Extract the (x, y) coordinate from the center of the cell holding the provided text.  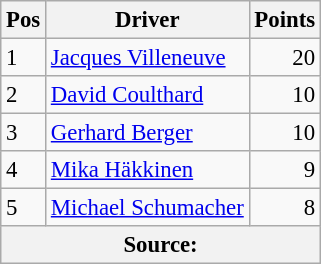
Driver (148, 20)
Gerhard Berger (148, 133)
Michael Schumacher (148, 208)
4 (24, 170)
Jacques Villeneuve (148, 58)
1 (24, 58)
20 (284, 58)
Pos (24, 20)
3 (24, 133)
Source: (161, 245)
9 (284, 170)
5 (24, 208)
David Coulthard (148, 95)
Points (284, 20)
Mika Häkkinen (148, 170)
2 (24, 95)
8 (284, 208)
